Search for the cell housing the specified text and yield its [X, Y] center coordinate. 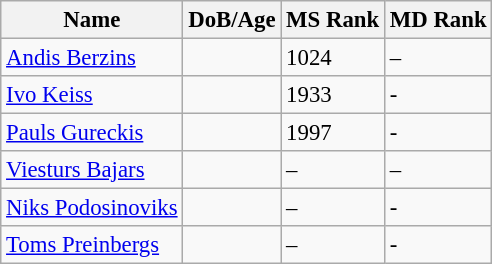
MD Rank [438, 20]
Toms Preinbergs [92, 245]
Andis Berzins [92, 58]
Name [92, 20]
MS Rank [333, 20]
Ivo Keiss [92, 95]
Viesturs Bajars [92, 170]
DoB/Age [232, 20]
1933 [333, 95]
Pauls Gureckis [92, 133]
Niks Podosinoviks [92, 208]
1997 [333, 133]
1024 [333, 58]
